Output the [x, y] coordinate of the center of the cell containing the given text.  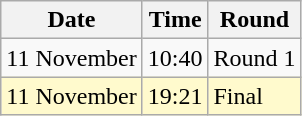
Date [72, 20]
Round 1 [254, 58]
Round [254, 20]
Time [175, 20]
19:21 [175, 96]
10:40 [175, 58]
Final [254, 96]
